Search for the cell housing the specified text and yield its [x, y] center coordinate. 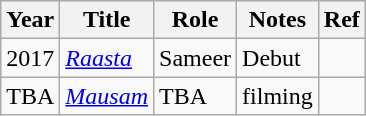
2017 [30, 58]
Title [107, 20]
Mausam [107, 96]
Role [196, 20]
Raasta [107, 58]
Year [30, 20]
Sameer [196, 58]
Debut [278, 58]
Ref [342, 20]
filming [278, 96]
Notes [278, 20]
